Find where the given text appears and provide that cell's center as [x, y] coordinate. 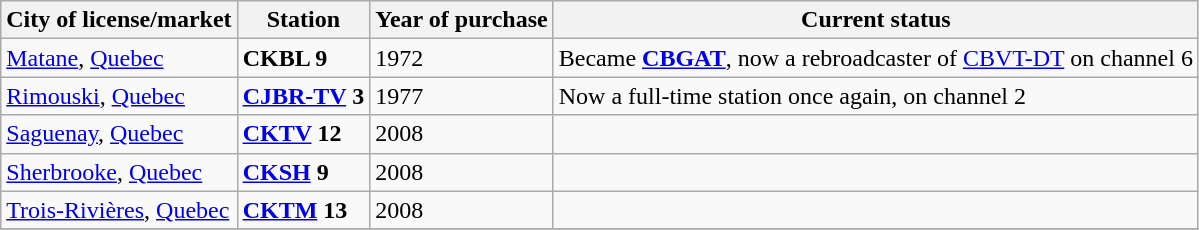
Became CBGAT, now a rebroadcaster of CBVT-DT on channel 6 [876, 58]
Year of purchase [462, 20]
Now a full-time station once again, on channel 2 [876, 96]
CKTM 13 [304, 210]
1972 [462, 58]
Rimouski, Quebec [119, 96]
Station [304, 20]
1977 [462, 96]
Sherbrooke, Quebec [119, 172]
Matane, Quebec [119, 58]
Current status [876, 20]
Saguenay, Quebec [119, 134]
CJBR-TV 3 [304, 96]
CKBL 9 [304, 58]
CKSH 9 [304, 172]
City of license/market [119, 20]
Trois-Rivières, Quebec [119, 210]
CKTV 12 [304, 134]
